From the cell containing the given text, extract its center point as (x, y) coordinate. 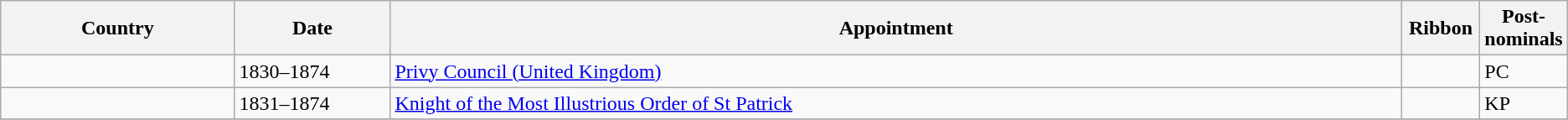
PC (1524, 71)
1830–1874 (312, 71)
KP (1524, 103)
1831–1874 (312, 103)
Date (312, 29)
Knight of the Most Illustrious Order of St Patrick (896, 103)
Post-nominals (1524, 29)
Appointment (896, 29)
Ribbon (1441, 29)
Country (117, 29)
Privy Council (United Kingdom) (896, 71)
